Return the (x, y) coordinate for the center point of the cell that contains the specified text.  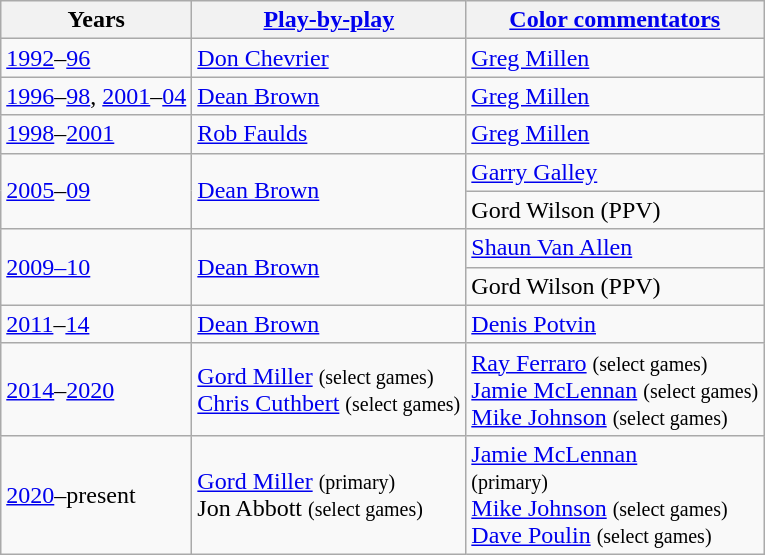
Gord Miller (select games)Chris Cuthbert (select games) (329, 389)
2011–14 (96, 324)
2005–09 (96, 191)
Ray Ferraro (select games)Jamie McLennan (select games)Mike Johnson (select games) (615, 389)
Gord Miller (primary)Jon Abbott (select games) (329, 494)
Denis Potvin (615, 324)
Play-by-play (329, 20)
2009–10 (96, 267)
2014–2020 (96, 389)
Color commentators (615, 20)
2020–present (96, 494)
1996–98, 2001–04 (96, 96)
Jamie McLennan(primary)Mike Johnson (select games)Dave Poulin (select games) (615, 494)
Garry Galley (615, 172)
Don Chevrier (329, 58)
1998–2001 (96, 134)
Years (96, 20)
1992–96 (96, 58)
Rob Faulds (329, 134)
Shaun Van Allen (615, 248)
